For the text-containing cell, return its midpoint in [x, y] coordinate format. 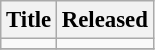
Released [104, 20]
Title [29, 20]
